Pinpoint the cell where the given text exists, returning its (x, y) midpoint coordinate. 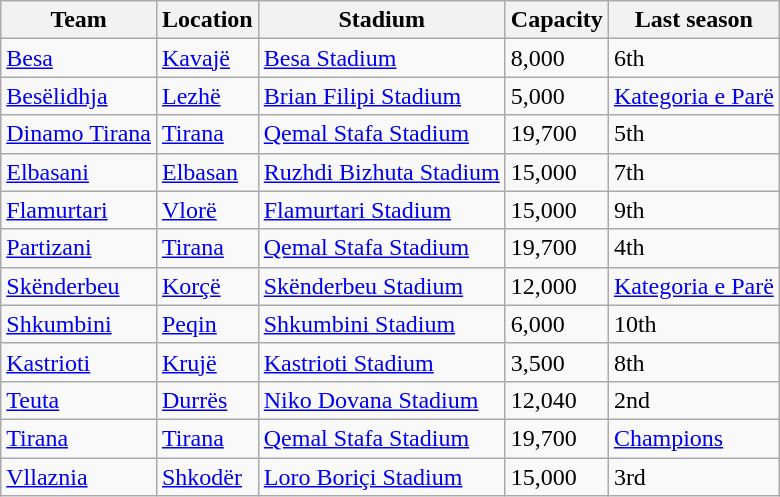
Skënderbeu (79, 286)
Niko Dovana Stadium (382, 400)
Lezhë (207, 96)
Teuta (79, 400)
Durrës (207, 400)
Loro Boriçi Stadium (382, 477)
12,040 (556, 400)
6,000 (556, 324)
12,000 (556, 286)
Elbasani (79, 172)
Location (207, 20)
Shkumbini (79, 324)
3,500 (556, 362)
Partizani (79, 248)
Vllaznia (79, 477)
Besa (79, 58)
2nd (694, 400)
6th (694, 58)
7th (694, 172)
Korçë (207, 286)
Shkodër (207, 477)
Besa Stadium (382, 58)
5,000 (556, 96)
Ruzhdi Bizhuta Stadium (382, 172)
Champions (694, 438)
Kastrioti Stadium (382, 362)
10th (694, 324)
3rd (694, 477)
Dinamo Tirana (79, 134)
Elbasan (207, 172)
8th (694, 362)
4th (694, 248)
Brian Filipi Stadium (382, 96)
Shkumbini Stadium (382, 324)
5th (694, 134)
Kastrioti (79, 362)
Last season (694, 20)
Flamurtari Stadium (382, 210)
Peqin (207, 324)
Krujë (207, 362)
Vlorë (207, 210)
Team (79, 20)
Kavajë (207, 58)
Skënderbeu Stadium (382, 286)
Besëlidhja (79, 96)
Flamurtari (79, 210)
Stadium (382, 20)
8,000 (556, 58)
Capacity (556, 20)
9th (694, 210)
